For the text-containing cell, return its midpoint in [X, Y] coordinate format. 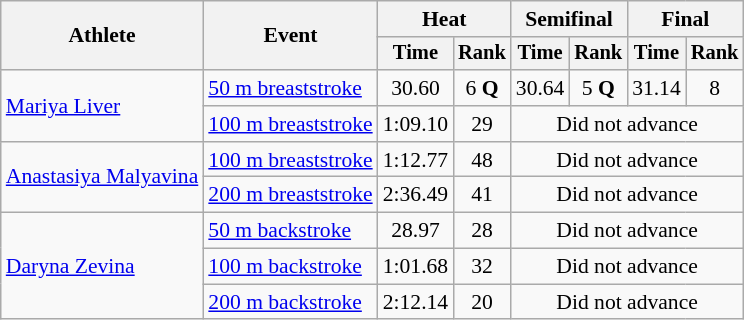
Heat [444, 19]
28.97 [416, 231]
6 Q [482, 88]
8 [715, 88]
30.64 [540, 88]
28 [482, 231]
5 Q [598, 88]
48 [482, 160]
Daryna Zevina [102, 266]
32 [482, 267]
Anastasiya Malyavina [102, 178]
2:12.14 [416, 302]
Semifinal [569, 19]
41 [482, 195]
Athlete [102, 36]
1:09.10 [416, 124]
1:12.77 [416, 160]
Final [685, 19]
29 [482, 124]
Mariya Liver [102, 106]
20 [482, 302]
1:01.68 [416, 267]
Event [290, 36]
50 m breaststroke [290, 88]
200 m breaststroke [290, 195]
100 m backstroke [290, 267]
31.14 [656, 88]
2:36.49 [416, 195]
50 m backstroke [290, 231]
200 m backstroke [290, 302]
30.60 [416, 88]
